Determine the (X, Y) coordinate at the center of the cell enclosing the given text.  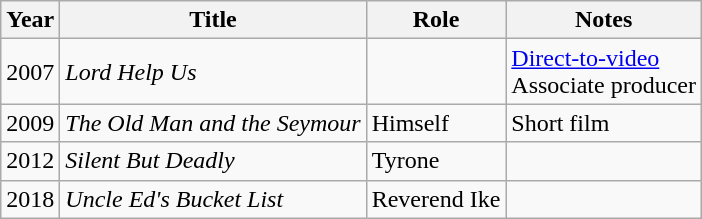
2009 (30, 123)
Notes (604, 20)
Reverend Ike (436, 199)
Direct-to-video Associate producer (604, 72)
Year (30, 20)
Tyrone (436, 161)
Short film (604, 123)
2007 (30, 72)
The Old Man and the Seymour (213, 123)
2012 (30, 161)
Role (436, 20)
Lord Help Us (213, 72)
2018 (30, 199)
Title (213, 20)
Silent But Deadly (213, 161)
Uncle Ed's Bucket List (213, 199)
Himself (436, 123)
